Return [x, y] of the center of cell containing provided text 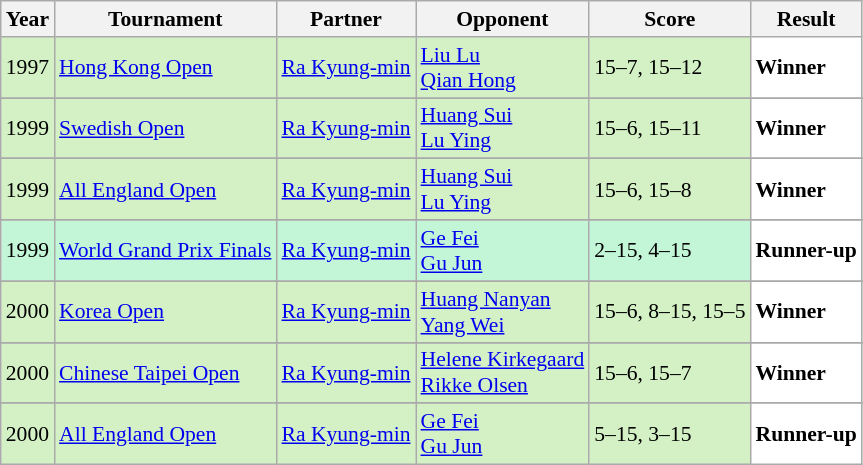
2–15, 4–15 [670, 250]
15–6, 8–15, 15–5 [670, 312]
15–6, 15–11 [670, 128]
Year [28, 19]
Swedish Open [165, 128]
Liu Lu Qian Hong [503, 68]
5–15, 3–15 [670, 434]
Opponent [503, 19]
Huang Nanyan Yang Wei [503, 312]
World Grand Prix Finals [165, 250]
Chinese Taipei Open [165, 372]
15–6, 15–7 [670, 372]
15–6, 15–8 [670, 190]
Score [670, 19]
15–7, 15–12 [670, 68]
1997 [28, 68]
Helene Kirkegaard Rikke Olsen [503, 372]
Hong Kong Open [165, 68]
Tournament [165, 19]
Korea Open [165, 312]
Partner [346, 19]
Result [806, 19]
